Search for the cell housing the specified text and yield its (X, Y) center coordinate. 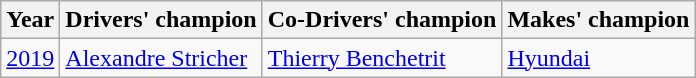
Alexandre Stricher (161, 58)
Drivers' champion (161, 20)
2019 (30, 58)
Co-Drivers' champion (382, 20)
Makes' champion (598, 20)
Thierry Benchetrit (382, 58)
Hyundai (598, 58)
Year (30, 20)
